Return the [x, y] coordinate for the center point of the cell that contains the specified text.  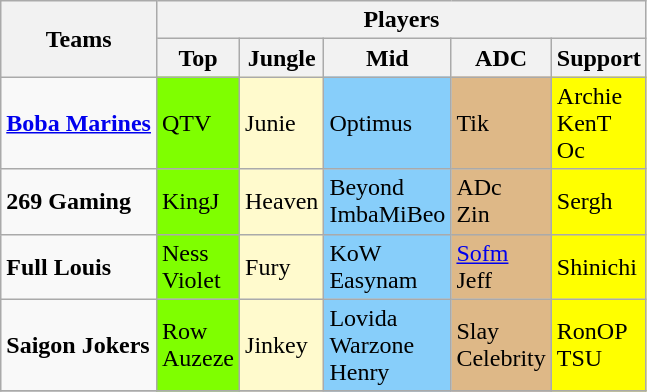
Saigon Jokers [79, 345]
KingJ [198, 202]
ADC [501, 58]
Top [198, 58]
KoW Easynam [388, 266]
Jungle [282, 58]
Junie [282, 123]
Shinichi [598, 266]
Sofm Jeff [501, 266]
Optimus [388, 123]
Ness Violet [198, 266]
ADc Zin [501, 202]
Row Auzeze [198, 345]
Sergh [598, 202]
269 Gaming [79, 202]
Tik [501, 123]
Jinkey [282, 345]
Mid [388, 58]
Beyond ImbaMiBeo [388, 202]
Lovida Warzone Henry [388, 345]
Slay Celebrity [501, 345]
Archie KenT Oc [598, 123]
Teams [79, 39]
Support [598, 58]
Players [401, 20]
Heaven [282, 202]
Full Louis [79, 266]
Fury [282, 266]
RonOP TSU [598, 345]
Boba Marines [79, 123]
QTV [198, 123]
